Locate the cell with the specified text and output its (X, Y) center coordinate. 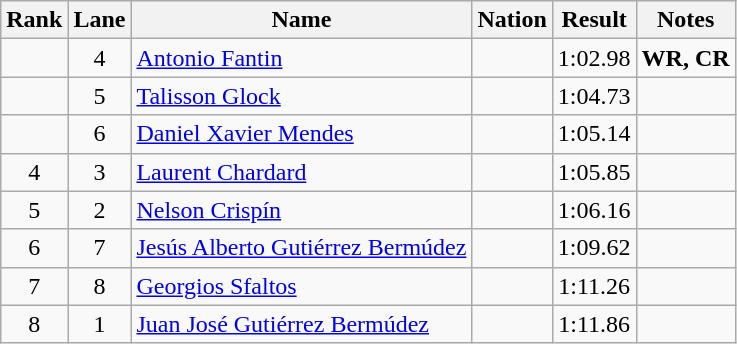
Notes (686, 20)
1 (100, 324)
Rank (34, 20)
Antonio Fantin (302, 58)
1:11.26 (594, 286)
Georgios Sfaltos (302, 286)
1:09.62 (594, 248)
Lane (100, 20)
Jesús Alberto Gutiérrez Bermúdez (302, 248)
WR, CR (686, 58)
1:04.73 (594, 96)
Juan José Gutiérrez Bermúdez (302, 324)
2 (100, 210)
Laurent Chardard (302, 172)
3 (100, 172)
Result (594, 20)
Name (302, 20)
1:11.86 (594, 324)
Talisson Glock (302, 96)
Nelson Crispín (302, 210)
Daniel Xavier Mendes (302, 134)
1:05.85 (594, 172)
1:02.98 (594, 58)
1:06.16 (594, 210)
Nation (512, 20)
1:05.14 (594, 134)
